Provide the [X, Y] coordinate of the cell's center where the given text is located.  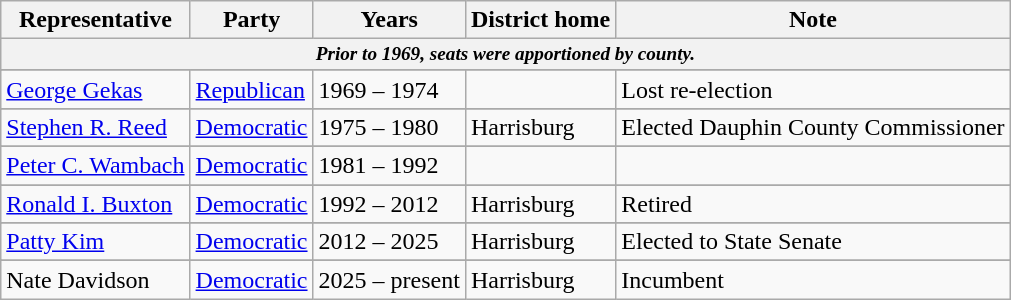
Note [813, 20]
Peter C. Wambach [96, 166]
Patty Kim [96, 242]
Elected Dauphin County Commissioner [813, 128]
2012 – 2025 [389, 242]
Incumbent [813, 280]
Representative [96, 20]
Ronald I. Buxton [96, 204]
District home [540, 20]
Stephen R. Reed [96, 128]
1975 – 1980 [389, 128]
1992 – 2012 [389, 204]
2025 – present [389, 280]
Nate Davidson [96, 280]
1981 – 1992 [389, 166]
Years [389, 20]
Lost re-election [813, 89]
Party [252, 20]
Retired [813, 204]
1969 – 1974 [389, 89]
George Gekas [96, 89]
Elected to State Senate [813, 242]
Prior to 1969, seats were apportioned by county. [506, 55]
Republican [252, 89]
